Locate the cell with the specified text and output its (X, Y) center coordinate. 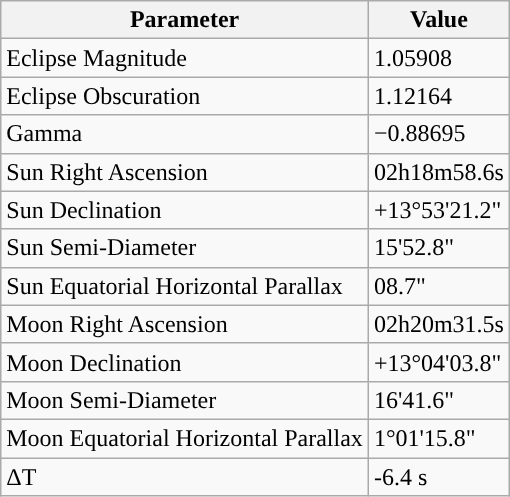
Sun Semi-Diameter (185, 248)
-6.4 s (438, 477)
Eclipse Magnitude (185, 58)
Sun Equatorial Horizontal Parallax (185, 286)
1°01'15.8" (438, 438)
15'52.8" (438, 248)
16'41.6" (438, 400)
02h18m58.6s (438, 172)
Sun Right Ascension (185, 172)
Moon Semi-Diameter (185, 400)
Gamma (185, 134)
Moon Declination (185, 362)
Value (438, 20)
Moon Right Ascension (185, 324)
Eclipse Obscuration (185, 96)
+13°53'21.2" (438, 210)
08.7" (438, 286)
1.05908 (438, 58)
Parameter (185, 20)
1.12164 (438, 96)
+13°04'03.8" (438, 362)
−0.88695 (438, 134)
02h20m31.5s (438, 324)
Moon Equatorial Horizontal Parallax (185, 438)
ΔT (185, 477)
Sun Declination (185, 210)
